Find where the given text appears and provide that cell's center as (x, y) coordinate. 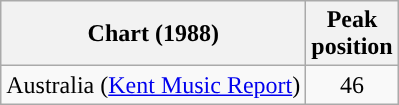
Australia (Kent Music Report) (154, 85)
Peakposition (352, 34)
46 (352, 85)
Chart (1988) (154, 34)
